Return the (x, y) coordinate for the center point of the cell that contains the specified text.  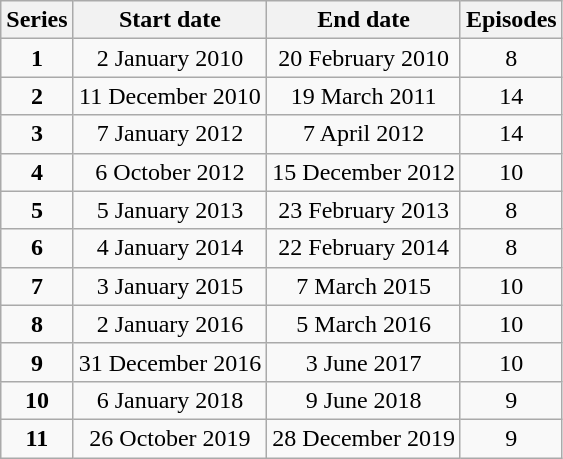
23 February 2013 (364, 210)
Series (37, 20)
6 (37, 248)
28 December 2019 (364, 438)
11 (37, 438)
11 December 2010 (170, 96)
1 (37, 58)
4 January 2014 (170, 248)
3 January 2015 (170, 286)
3 (37, 134)
9 June 2018 (364, 400)
7 April 2012 (364, 134)
6 October 2012 (170, 172)
5 March 2016 (364, 324)
15 December 2012 (364, 172)
31 December 2016 (170, 362)
22 February 2014 (364, 248)
4 (37, 172)
19 March 2011 (364, 96)
Start date (170, 20)
6 January 2018 (170, 400)
7 January 2012 (170, 134)
5 January 2013 (170, 210)
7 March 2015 (364, 286)
5 (37, 210)
26 October 2019 (170, 438)
Episodes (511, 20)
20 February 2010 (364, 58)
2 January 2016 (170, 324)
7 (37, 286)
2 (37, 96)
End date (364, 20)
2 January 2010 (170, 58)
3 June 2017 (364, 362)
